For the text-containing cell, return its midpoint in (X, Y) coordinate format. 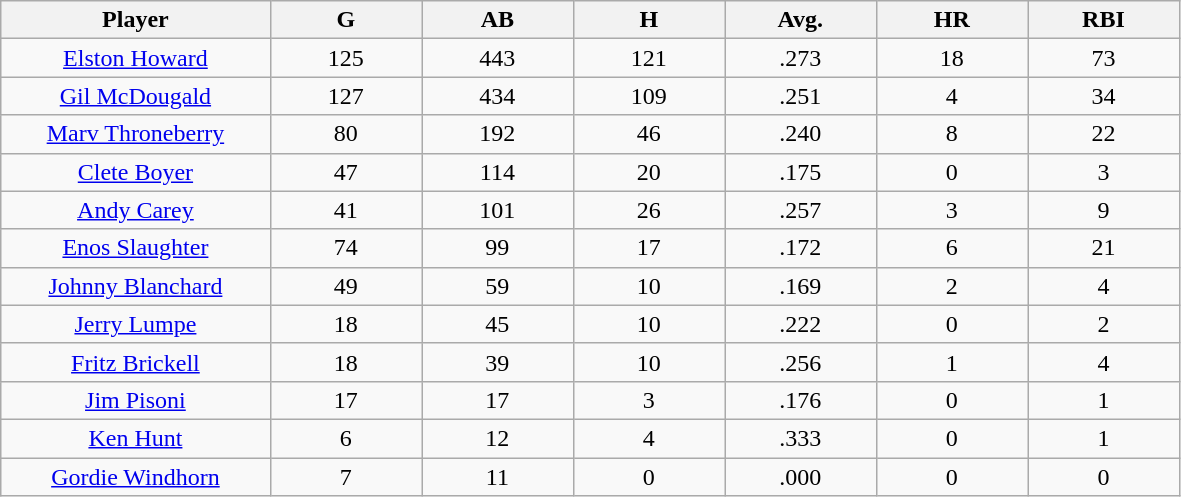
Fritz Brickell (136, 362)
34 (1104, 96)
.256 (801, 362)
Ken Hunt (136, 438)
39 (498, 362)
21 (1104, 248)
9 (1104, 210)
.172 (801, 248)
Marv Throneberry (136, 134)
11 (498, 477)
.251 (801, 96)
.257 (801, 210)
59 (498, 286)
Jim Pisoni (136, 400)
8 (952, 134)
Andy Carey (136, 210)
22 (1104, 134)
26 (649, 210)
46 (649, 134)
45 (498, 324)
434 (498, 96)
101 (498, 210)
127 (346, 96)
RBI (1104, 20)
Gordie Windhorn (136, 477)
80 (346, 134)
121 (649, 58)
109 (649, 96)
G (346, 20)
Jerry Lumpe (136, 324)
125 (346, 58)
20 (649, 172)
Clete Boyer (136, 172)
HR (952, 20)
7 (346, 477)
.000 (801, 477)
99 (498, 248)
.333 (801, 438)
49 (346, 286)
.240 (801, 134)
Enos Slaughter (136, 248)
Gil McDougald (136, 96)
.273 (801, 58)
Elston Howard (136, 58)
Johnny Blanchard (136, 286)
192 (498, 134)
.222 (801, 324)
443 (498, 58)
73 (1104, 58)
AB (498, 20)
47 (346, 172)
Avg. (801, 20)
.176 (801, 400)
.175 (801, 172)
H (649, 20)
41 (346, 210)
114 (498, 172)
74 (346, 248)
.169 (801, 286)
12 (498, 438)
Player (136, 20)
